Identify which cell holds the provided text, then report its (x, y) central coordinate. 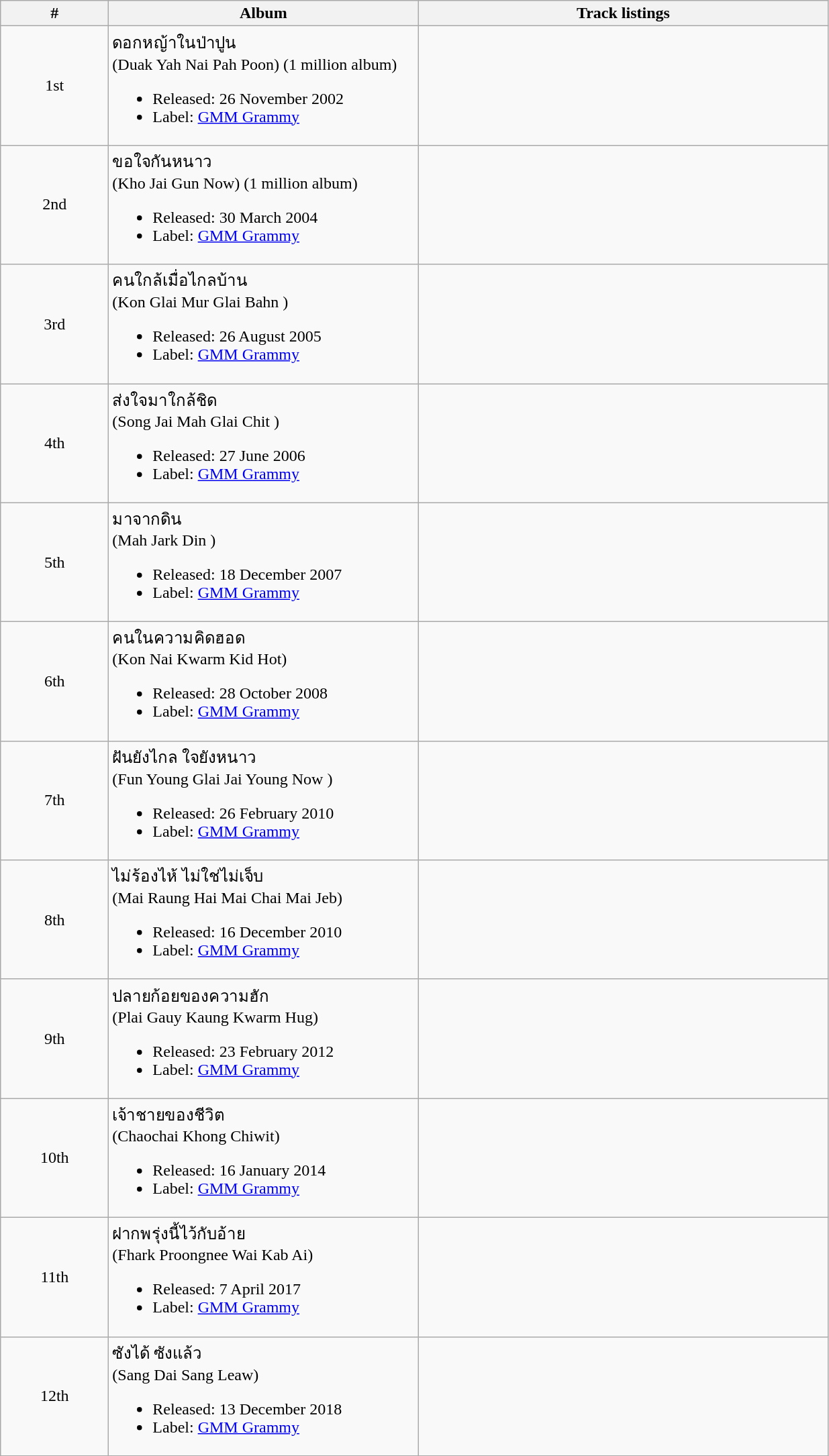
7th (55, 800)
3rd (55, 324)
2nd (55, 205)
6th (55, 682)
มาจากดิน(Mah Jark Din )Released: 18 December 2007Label: GMM Grammy (263, 562)
ซังได้ ซังแล้ว(Sang Dai Sang Leaw)Released: 13 December 2018Label: GMM Grammy (263, 1396)
คนใกล้เมื่อไกลบ้าน(Kon Glai Mur Glai Bahn )Released: 26 August 2005Label: GMM Grammy (263, 324)
คนในความคิดฮอด(Kon Nai Kwarm Kid Hot)Released: 28 October 2008Label: GMM Grammy (263, 682)
ฝากพรุ่งนี้ไว้กับอ้าย(Fhark Proongnee Wai Kab Ai)Released: 7 April 2017Label: GMM Grammy (263, 1277)
ปลายก้อยของความฮัก(Plai Gauy Kaung Kwarm Hug)Released: 23 February 2012Label: GMM Grammy (263, 1039)
ส่งใจมาใกล้ชิด(Song Jai Mah Glai Chit )Released: 27 June 2006Label: GMM Grammy (263, 444)
9th (55, 1039)
1st (55, 86)
4th (55, 444)
เจ้าชายของชีวิต(Chaochai Khong Chiwit)Released: 16 January 2014Label: GMM Grammy (263, 1158)
ฝันยังไกล ใจยังหนาว(Fun Young Glai Jai Young Now )Released: 26 February 2010Label: GMM Grammy (263, 800)
ขอใจกันหนาว(Kho Jai Gun Now) (1 million album)Released: 30 March 2004Label: GMM Grammy (263, 205)
11th (55, 1277)
10th (55, 1158)
ดอกหญ้าในป่าปูน(Duak Yah Nai Pah Poon) (1 million album)Released: 26 November 2002Label: GMM Grammy (263, 86)
# (55, 13)
12th (55, 1396)
ไม่ร้องไห้ ไม่ใช่ไม่เจ็บ(Mai Raung Hai Mai Chai Mai Jeb)Released: 16 December 2010Label: GMM Grammy (263, 920)
5th (55, 562)
8th (55, 920)
Track listings (623, 13)
Album (263, 13)
